Scan for the cell matching the given text and deliver its (X, Y) coordinate at center. 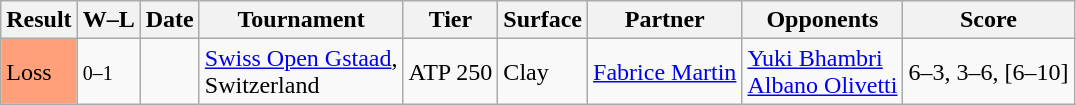
Score (988, 20)
Fabrice Martin (665, 72)
0–1 (108, 72)
ATP 250 (450, 72)
6–3, 3–6, [6–10] (988, 72)
Result (39, 20)
Tier (450, 20)
Yuki Bhambri Albano Olivetti (822, 72)
Partner (665, 20)
Surface (543, 20)
Loss (39, 72)
Tournament (301, 20)
Clay (543, 72)
Opponents (822, 20)
W–L (108, 20)
Date (170, 20)
Swiss Open Gstaad, Switzerland (301, 72)
